Extract the (X, Y) coordinate from the center of the cell holding the provided text.  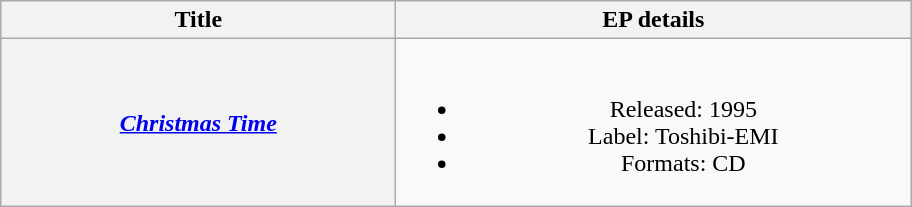
Title (198, 20)
EP details (654, 20)
Released: 1995Label: Toshibi-EMIFormats: CD (654, 122)
Christmas Time (198, 122)
